Scan for the cell matching the given text and deliver its (x, y) coordinate at center. 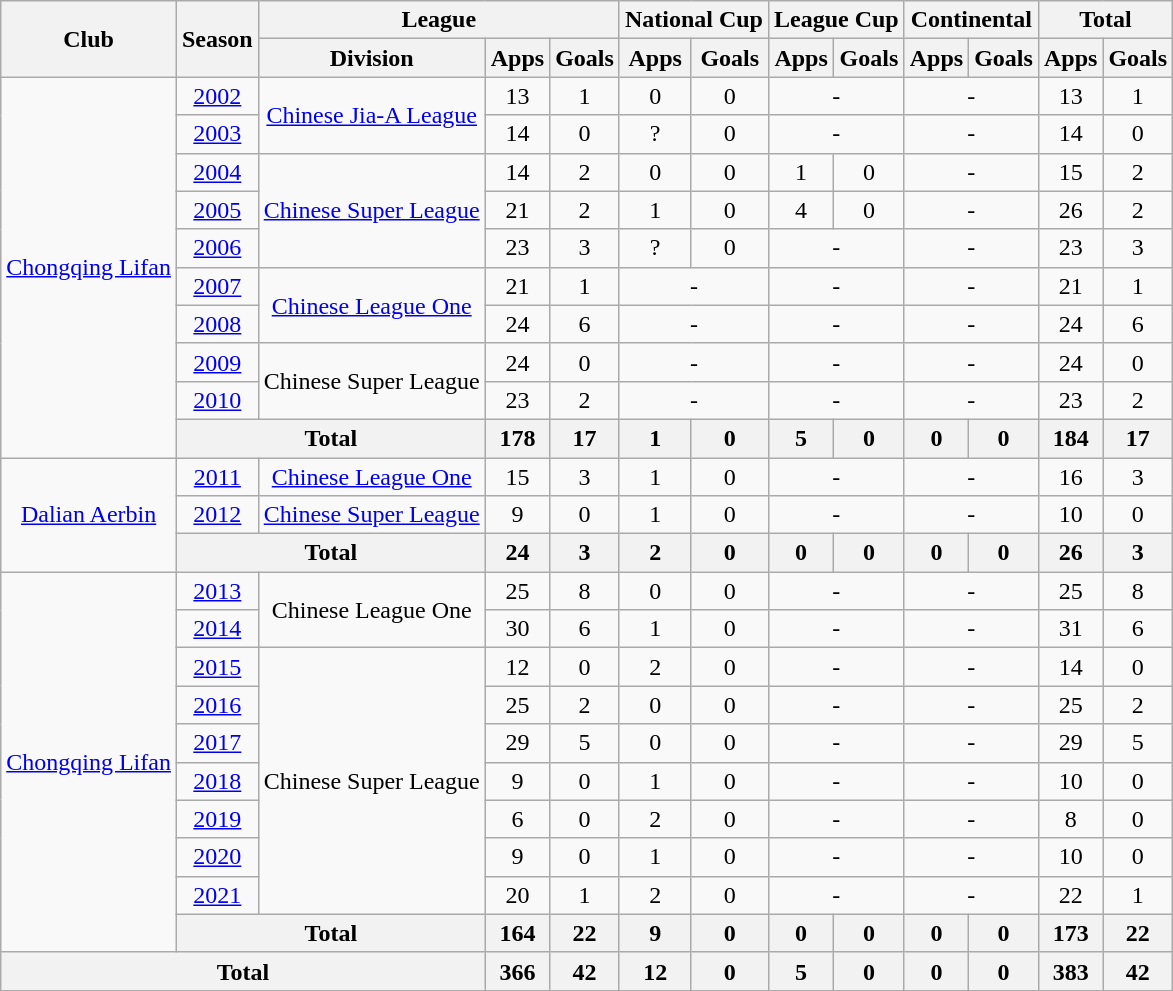
Continental (971, 20)
16 (1070, 477)
2020 (217, 857)
2021 (217, 895)
Dalian Aerbin (89, 515)
2002 (217, 96)
2003 (217, 134)
2017 (217, 743)
League (438, 20)
Season (217, 39)
178 (517, 438)
4 (800, 210)
National Cup (694, 20)
2015 (217, 667)
2006 (217, 248)
2007 (217, 286)
2016 (217, 705)
Division (372, 58)
2012 (217, 515)
League Cup (836, 20)
173 (1070, 933)
2018 (217, 781)
2011 (217, 477)
2014 (217, 629)
2005 (217, 210)
Chinese Jia-A League (372, 115)
164 (517, 933)
20 (517, 895)
2010 (217, 400)
184 (1070, 438)
30 (517, 629)
2013 (217, 591)
2008 (217, 324)
2004 (217, 172)
2009 (217, 362)
366 (517, 971)
2019 (217, 819)
31 (1070, 629)
Club (89, 39)
383 (1070, 971)
